Output the [x, y] coordinate of the center of the cell containing the given text.  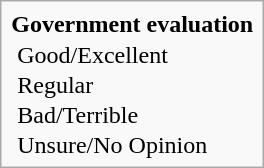
Unsure/No Opinion [132, 146]
Good/Excellent [132, 56]
Regular [132, 86]
Bad/Terrible [132, 116]
Government evaluation [132, 24]
